Scan for the cell matching the given text and deliver its (x, y) coordinate at center. 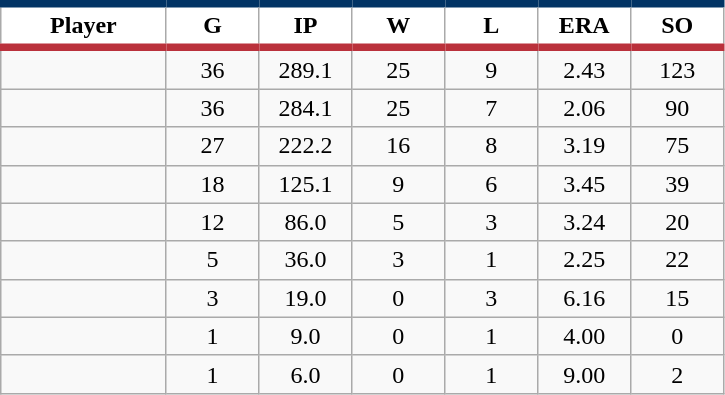
6.16 (584, 298)
75 (678, 146)
125.1 (306, 184)
8 (492, 146)
W (398, 26)
27 (212, 146)
22 (678, 260)
9.0 (306, 336)
2.06 (584, 108)
L (492, 26)
6.0 (306, 374)
SO (678, 26)
3.19 (584, 146)
90 (678, 108)
19.0 (306, 298)
2.25 (584, 260)
36.0 (306, 260)
3.24 (584, 222)
123 (678, 68)
Player (84, 26)
G (212, 26)
IP (306, 26)
39 (678, 184)
ERA (584, 26)
12 (212, 222)
284.1 (306, 108)
6 (492, 184)
2.43 (584, 68)
2 (678, 374)
222.2 (306, 146)
289.1 (306, 68)
7 (492, 108)
18 (212, 184)
9.00 (584, 374)
3.45 (584, 184)
15 (678, 298)
20 (678, 222)
4.00 (584, 336)
86.0 (306, 222)
16 (398, 146)
